Provide the [X, Y] coordinate of the cell's center where the given text is located.  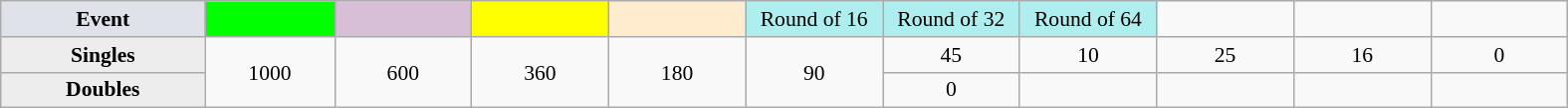
600 [403, 72]
25 [1226, 55]
180 [677, 72]
360 [541, 72]
Singles [104, 55]
16 [1362, 55]
45 [951, 55]
Event [104, 19]
Round of 32 [951, 19]
10 [1088, 55]
Doubles [104, 90]
90 [814, 72]
Round of 64 [1088, 19]
Round of 16 [814, 19]
1000 [270, 72]
